For the text-containing cell, return its midpoint in [X, Y] coordinate format. 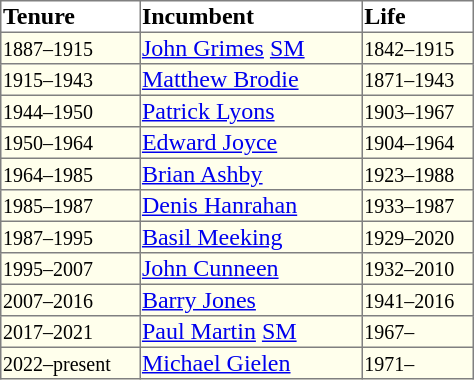
Matthew Brodie [251, 80]
2022–present [70, 363]
1944–1950 [70, 111]
1842–1915 [418, 48]
1903–1967 [418, 111]
John Grimes SM [251, 48]
1929–2020 [418, 237]
Patrick Lyons [251, 111]
Michael Gielen [251, 363]
1985–1987 [70, 206]
1941–2016 [418, 300]
Paul Martin SM [251, 332]
John Cunneen [251, 269]
1923–1988 [418, 174]
1871–1943 [418, 80]
Basil Meeking [251, 237]
1887–1915 [70, 48]
Tenure [70, 17]
Edward Joyce [251, 143]
1964–1985 [70, 174]
1904–1964 [418, 143]
1987–1995 [70, 237]
1915–1943 [70, 80]
1995–2007 [70, 269]
1933–1987 [418, 206]
Life [418, 17]
1971– [418, 363]
1932–2010 [418, 269]
2017–2021 [70, 332]
1950–1964 [70, 143]
Barry Jones [251, 300]
Denis Hanrahan [251, 206]
1967– [418, 332]
Incumbent [251, 17]
Brian Ashby [251, 174]
2007–2016 [70, 300]
